Extract the (x, y) coordinate from the center of the cell holding the provided text.  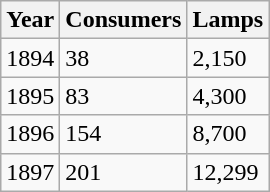
Lamps (228, 20)
201 (124, 172)
1896 (30, 134)
4,300 (228, 96)
8,700 (228, 134)
83 (124, 96)
2,150 (228, 58)
38 (124, 58)
1894 (30, 58)
12,299 (228, 172)
1895 (30, 96)
1897 (30, 172)
154 (124, 134)
Year (30, 20)
Consumers (124, 20)
